Pinpoint the cell where the given text exists, returning its (x, y) midpoint coordinate. 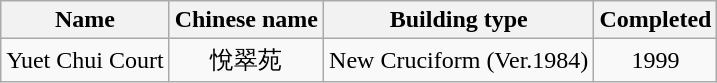
Chinese name (246, 20)
Building type (459, 20)
Yuet Chui Court (85, 60)
悅翠苑 (246, 60)
Name (85, 20)
1999 (656, 60)
Completed (656, 20)
New Cruciform (Ver.1984) (459, 60)
